Detect which cell encompasses the target text, then output its [X, Y] center coordinate. 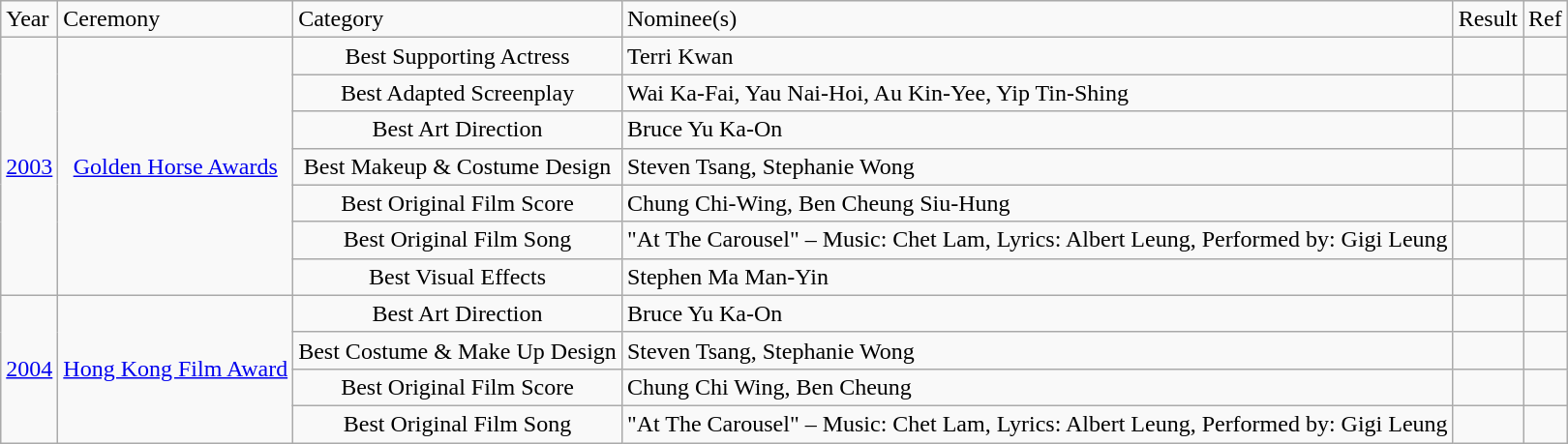
Ceremony [176, 19]
Result [1488, 19]
Category [458, 19]
Hong Kong Film Award [176, 369]
Chung Chi-Wing, Ben Cheung Siu-Hung [1038, 203]
Best Costume & Make Up Design [458, 350]
2004 [29, 369]
Ref [1546, 19]
Terri Kwan [1038, 56]
Stephen Ma Man-Yin [1038, 277]
2003 [29, 166]
Golden Horse Awards [176, 166]
Nominee(s) [1038, 19]
Best Supporting Actress [458, 56]
Wai Ka-Fai, Yau Nai-Hoi, Au Kin-Yee, Yip Tin-Shing [1038, 93]
Best Adapted Screenplay [458, 93]
Chung Chi Wing, Ben Cheung [1038, 387]
Year [29, 19]
Best Makeup & Costume Design [458, 166]
Best Visual Effects [458, 277]
